From the cell containing the given text, extract its center point as [X, Y] coordinate. 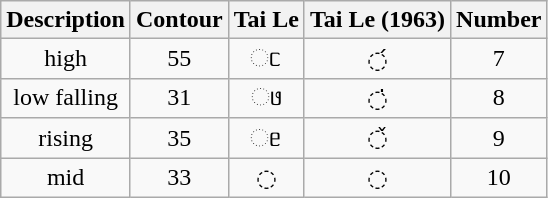
10 [499, 178]
31 [179, 98]
rising [66, 138]
33 [179, 178]
7 [499, 59]
55 [179, 59]
◌̌ [377, 138]
◌́ [377, 59]
◌̇ [377, 98]
◌ᥳ [266, 98]
Number [499, 20]
9 [499, 138]
Description [66, 20]
Tai Le (1963) [377, 20]
35 [179, 138]
high [66, 59]
Contour [179, 20]
mid [66, 178]
◌ᥴ [266, 59]
◌ᥱ [266, 138]
Tai Le [266, 20]
low falling [66, 98]
8 [499, 98]
